For the text-containing cell, return its midpoint in (x, y) coordinate format. 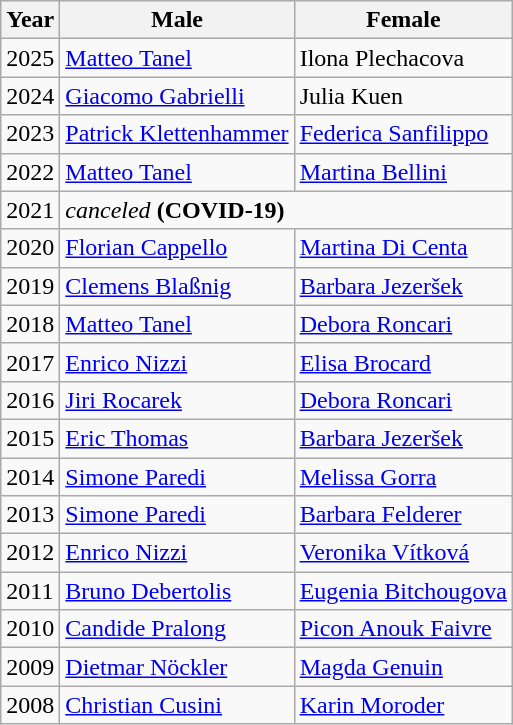
Elisa Brocard (403, 362)
Bruno Debertolis (177, 591)
Dietmar Nöckler (177, 667)
Florian Cappello (177, 248)
Barbara Felderer (403, 515)
Eric Thomas (177, 438)
Ilona Plechacova (403, 58)
Patrick Klettenhammer (177, 134)
Melissa Gorra (403, 477)
2014 (30, 477)
2025 (30, 58)
2020 (30, 248)
Eugenia Bitchougova (403, 591)
Federica Sanfilippo (403, 134)
2023 (30, 134)
Karin Moroder (403, 705)
canceled (COVID-19) (286, 210)
2015 (30, 438)
2018 (30, 324)
2009 (30, 667)
Candide Pralong (177, 629)
Martina Di Centa (403, 248)
Male (177, 20)
2010 (30, 629)
2012 (30, 553)
2024 (30, 96)
Clemens Blaßnig (177, 286)
2021 (30, 210)
Veronika Vítková (403, 553)
2022 (30, 172)
Picon Anouk Faivre (403, 629)
Female (403, 20)
2008 (30, 705)
Christian Cusini (177, 705)
2016 (30, 400)
Year (30, 20)
2013 (30, 515)
2011 (30, 591)
Martina Bellini (403, 172)
Giacomo Gabrielli (177, 96)
2019 (30, 286)
Julia Kuen (403, 96)
Jiri Rocarek (177, 400)
2017 (30, 362)
Magda Genuin (403, 667)
